For the text-containing cell, return its midpoint in [x, y] coordinate format. 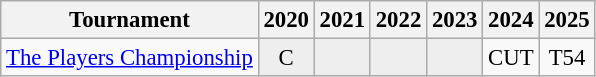
Tournament [130, 20]
2023 [455, 20]
2021 [342, 20]
The Players Championship [130, 58]
CUT [511, 58]
2020 [286, 20]
T54 [567, 58]
2024 [511, 20]
2025 [567, 20]
C [286, 58]
2022 [398, 20]
